For the text-containing cell, return its midpoint in [X, Y] coordinate format. 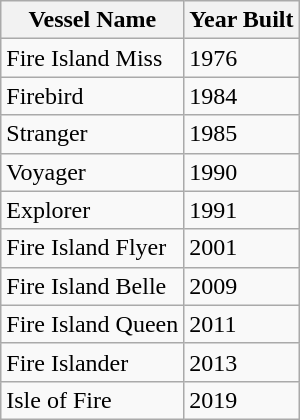
Fire Island Flyer [92, 248]
1991 [242, 210]
1984 [242, 96]
Firebird [92, 96]
Isle of Fire [92, 400]
2019 [242, 400]
1990 [242, 172]
Fire Islander [92, 362]
Fire Island Miss [92, 58]
Stranger [92, 134]
Voyager [92, 172]
Fire Island Belle [92, 286]
1985 [242, 134]
Year Built [242, 20]
1976 [242, 58]
Vessel Name [92, 20]
2011 [242, 324]
2001 [242, 248]
Explorer [92, 210]
2013 [242, 362]
Fire Island Queen [92, 324]
2009 [242, 286]
